Provide the (X, Y) coordinate of the cell's center where the given text is located.  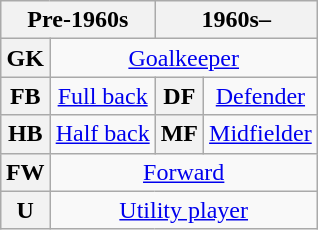
Half back (102, 134)
Goalkeeper (184, 58)
FW (25, 172)
U (25, 210)
Defender (261, 96)
1960s– (236, 20)
Midfielder (261, 134)
DF (179, 96)
MF (179, 134)
HB (25, 134)
GK (25, 58)
Full back (102, 96)
Forward (184, 172)
FB (25, 96)
Pre-1960s (78, 20)
Utility player (184, 210)
